Identify which cell holds the provided text, then report its [X, Y] central coordinate. 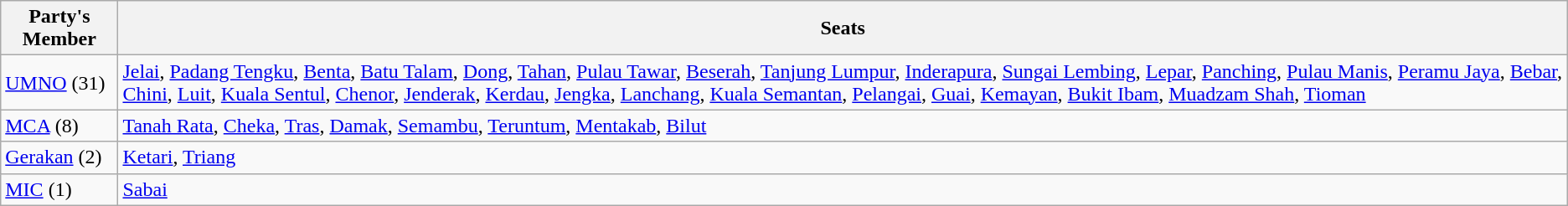
Sabai [843, 189]
MIC (1) [59, 189]
Seats [843, 28]
Party's Member [59, 28]
Tanah Rata, Cheka, Tras, Damak, Semambu, Teruntum, Mentakab, Bilut [843, 126]
MCA (8) [59, 126]
UMNO (31) [59, 82]
Ketari, Triang [843, 157]
Gerakan (2) [59, 157]
